Provide the [x, y] coordinate of the cell's center where the given text is located.  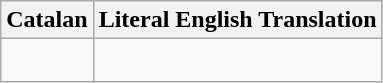
Catalan [47, 20]
Literal English Translation [238, 20]
